Capture the cell that displays the provided text and extract its (x, y) central coordinate. 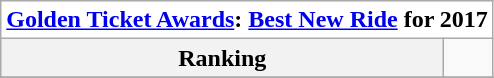
Golden Ticket Awards: Best New Ride for 2017 (248, 20)
Ranking (222, 58)
